Find where the given text appears and provide that cell's center as [X, Y] coordinate. 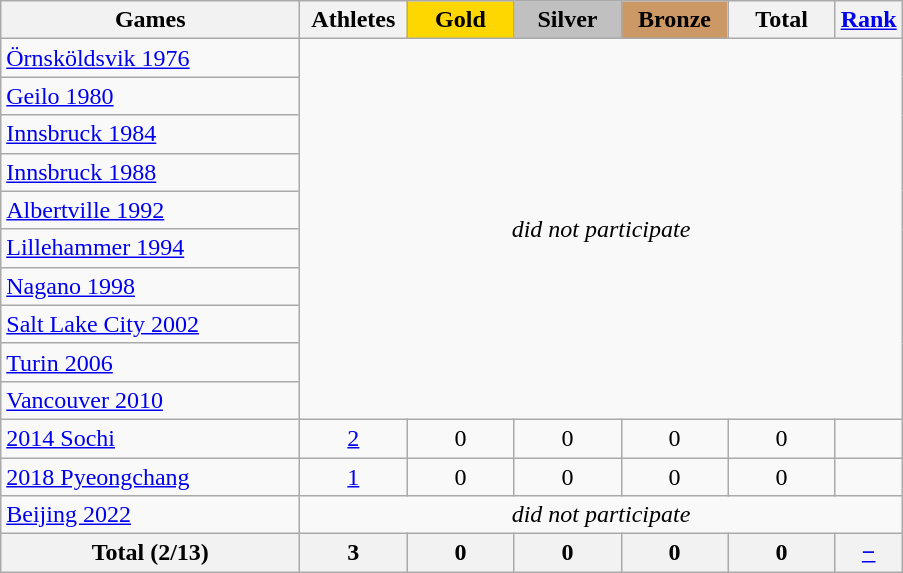
Örnsköldsvik 1976 [150, 58]
Turin 2006 [150, 362]
− [868, 553]
2018 Pyeongchang [150, 477]
Salt Lake City 2002 [150, 324]
Beijing 2022 [150, 515]
Silver [568, 20]
Total (2/13) [150, 553]
Total [782, 20]
Athletes [354, 20]
3 [354, 553]
Vancouver 2010 [150, 400]
Nagano 1998 [150, 286]
2014 Sochi [150, 438]
Bronze [674, 20]
Albertville 1992 [150, 210]
Lillehammer 1994 [150, 248]
Games [150, 20]
2 [354, 438]
Innsbruck 1984 [150, 134]
1 [354, 477]
Geilo 1980 [150, 96]
Gold [460, 20]
Innsbruck 1988 [150, 172]
Rank [868, 20]
